Return the [x, y] coordinate for the center point of the cell that contains the specified text.  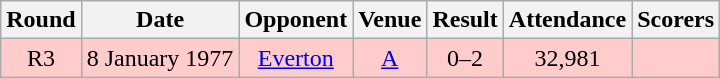
Scorers [676, 20]
32,981 [567, 58]
Attendance [567, 20]
8 January 1977 [160, 58]
R3 [41, 58]
Date [160, 20]
0–2 [465, 58]
A [390, 58]
Result [465, 20]
Round [41, 20]
Opponent [296, 20]
Venue [390, 20]
Everton [296, 58]
